Extract the (X, Y) coordinate from the center of the cell holding the provided text.  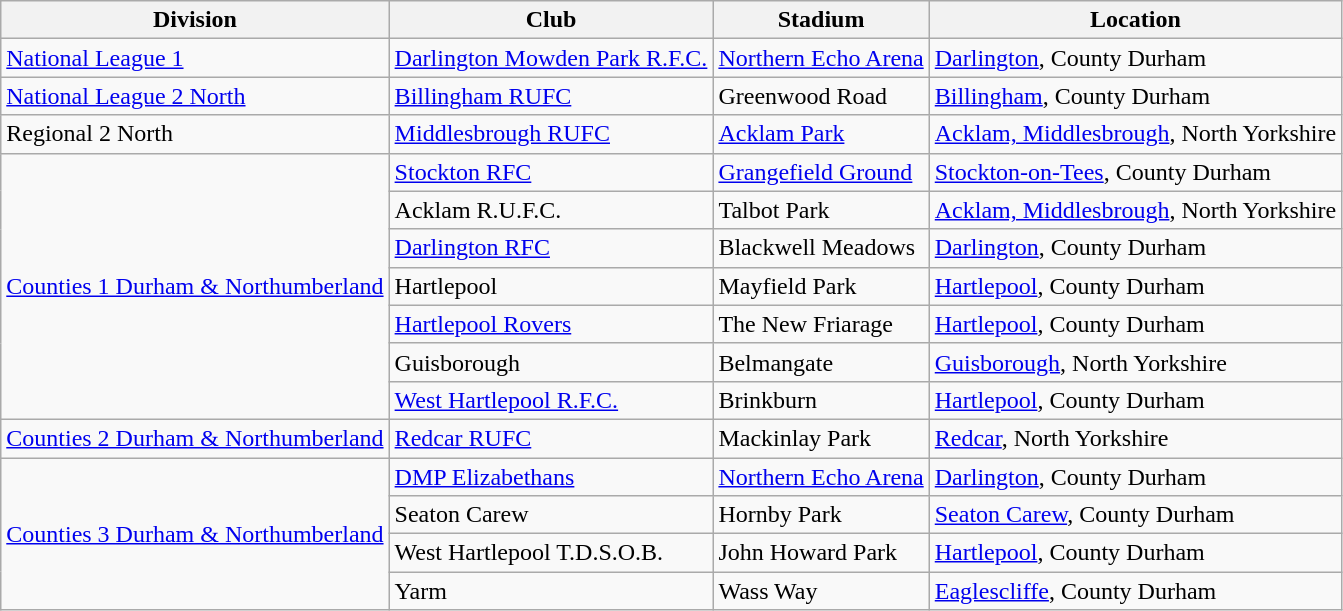
Seaton Carew, County Durham (1135, 515)
John Howard Park (821, 553)
West Hartlepool T.D.S.O.B. (551, 553)
National League 2 North (195, 96)
Counties 3 Durham & Northumberland (195, 534)
Eaglescliffe, County Durham (1135, 591)
Acklam R.U.F.C. (551, 210)
The New Friarage (821, 324)
Blackwell Meadows (821, 248)
Regional 2 North (195, 134)
Redcar RUFC (551, 438)
Belmangate (821, 362)
Greenwood Road (821, 96)
National League 1 (195, 58)
Talbot Park (821, 210)
Acklam Park (821, 134)
West Hartlepool R.F.C. (551, 400)
Counties 1 Durham & Northumberland (195, 286)
Guisborough (551, 362)
Darlington RFC (551, 248)
Division (195, 20)
Billingham RUFC (551, 96)
Stadium (821, 20)
Grangefield Ground (821, 172)
Counties 2 Durham & Northumberland (195, 438)
Location (1135, 20)
Billingham, County Durham (1135, 96)
Guisborough, North Yorkshire (1135, 362)
Hartlepool (551, 286)
Mayfield Park (821, 286)
Darlington Mowden Park R.F.C. (551, 58)
Yarm (551, 591)
Stockton RFC (551, 172)
Seaton Carew (551, 515)
Stockton-on-Tees, County Durham (1135, 172)
Redcar, North Yorkshire (1135, 438)
Mackinlay Park (821, 438)
Hartlepool Rovers (551, 324)
Middlesbrough RUFC (551, 134)
Club (551, 20)
DMP Elizabethans (551, 477)
Hornby Park (821, 515)
Brinkburn (821, 400)
Wass Way (821, 591)
